Extract the [X, Y] coordinate from the center of the cell holding the provided text.  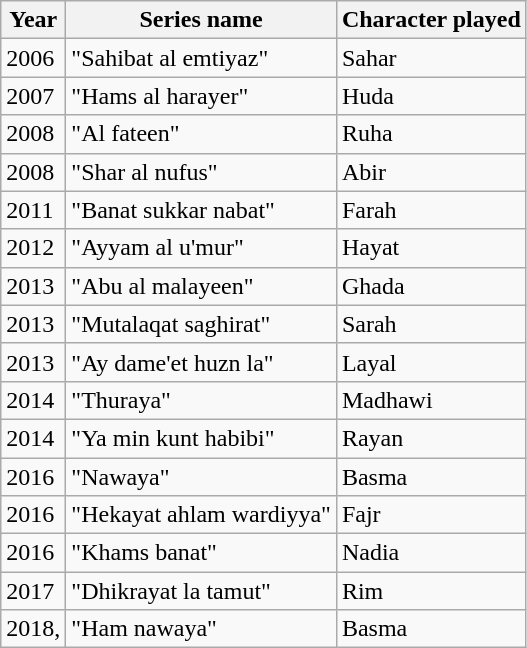
Rayan [431, 438]
"Sahibat al emtiyaz" [202, 58]
"Dhikrayat la tamut" [202, 591]
2006 [34, 58]
"Al fateen" [202, 134]
Ghada [431, 286]
2007 [34, 96]
Character played [431, 20]
2011 [34, 210]
"Khams banat" [202, 553]
"Ay dame'et huzn la" [202, 362]
Ruha [431, 134]
Layal [431, 362]
"Ham nawaya" [202, 629]
Year [34, 20]
Abir [431, 172]
Farah [431, 210]
"Hams al harayer" [202, 96]
2012 [34, 248]
"Banat sukkar nabat" [202, 210]
"Hekayat ahlam wardiyya" [202, 515]
Madhawi [431, 400]
Series name [202, 20]
"Nawaya" [202, 477]
"Shar al nufus" [202, 172]
Fajr [431, 515]
"Mutalaqat saghirat" [202, 324]
Hayat [431, 248]
2018, [34, 629]
Sarah [431, 324]
"Abu al malayeen" [202, 286]
Sahar [431, 58]
Huda [431, 96]
"Ayyam al u'mur" [202, 248]
"Thuraya" [202, 400]
Rim [431, 591]
"Ya min kunt habibi" [202, 438]
Nadia [431, 553]
2017 [34, 591]
